Pinpoint the cell where the given text exists, returning its (x, y) midpoint coordinate. 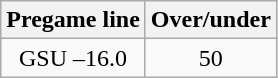
Over/under (210, 20)
50 (210, 58)
Pregame line (74, 20)
GSU –16.0 (74, 58)
